Find where the given text appears and provide that cell's center as [x, y] coordinate. 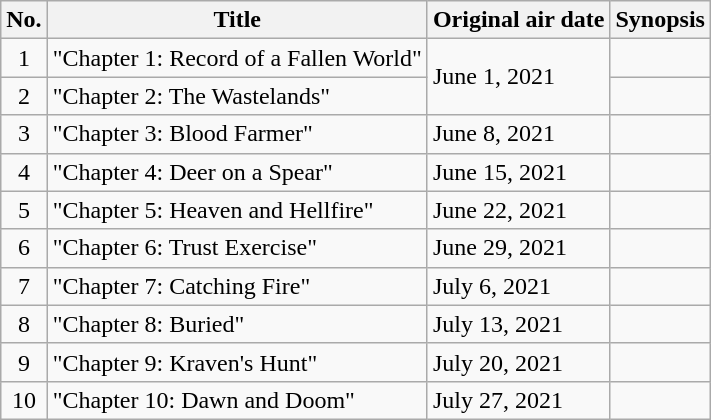
Synopsis [660, 20]
June 8, 2021 [518, 134]
8 [24, 324]
2 [24, 96]
10 [24, 400]
"Chapter 4: Deer on a Spear" [237, 172]
1 [24, 58]
"Chapter 1: Record of a Fallen World" [237, 58]
9 [24, 362]
June 15, 2021 [518, 172]
July 27, 2021 [518, 400]
"Chapter 7: Catching Fire" [237, 286]
"Chapter 9: Kraven's Hunt" [237, 362]
July 6, 2021 [518, 286]
July 13, 2021 [518, 324]
"Chapter 2: The Wastelands" [237, 96]
No. [24, 20]
June 29, 2021 [518, 248]
"Chapter 6: Trust Exercise" [237, 248]
4 [24, 172]
June 1, 2021 [518, 77]
6 [24, 248]
Title [237, 20]
"Chapter 8: Buried" [237, 324]
June 22, 2021 [518, 210]
5 [24, 210]
Original air date [518, 20]
July 20, 2021 [518, 362]
"Chapter 5: Heaven and Hellfire" [237, 210]
"Chapter 10: Dawn and Doom" [237, 400]
"Chapter 3: Blood Farmer" [237, 134]
3 [24, 134]
7 [24, 286]
